Return the (X, Y) coordinate for the center point of the cell that contains the specified text.  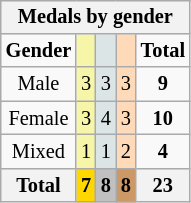
Medals by gender (96, 17)
Gender (38, 51)
Male (38, 84)
10 (163, 118)
23 (163, 185)
Mixed (38, 152)
2 (126, 152)
7 (86, 185)
9 (163, 84)
Female (38, 118)
